Detect which cell encompasses the target text, then output its (x, y) center coordinate. 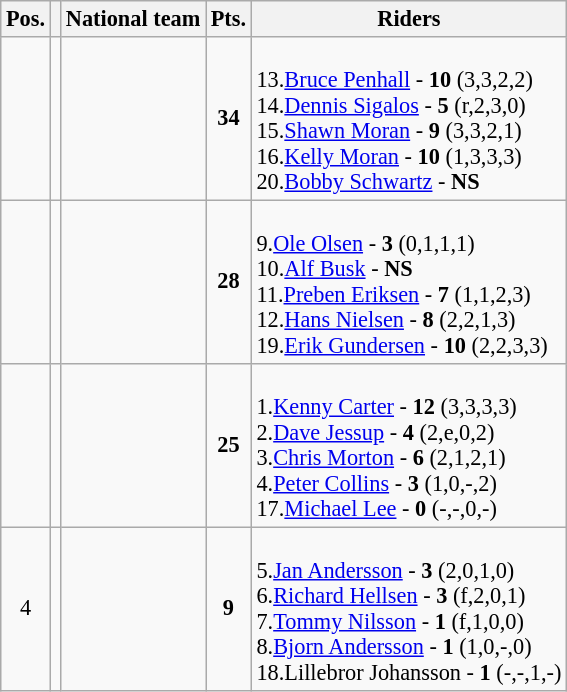
28 (229, 282)
34 (229, 118)
9.Ole Olsen - 3 (0,1,1,1) 10.Alf Busk - NS 11.Preben Eriksen - 7 (1,1,2,3) 12.Hans Nielsen - 8 (2,2,1,3) 19.Erik Gundersen - 10 (2,2,3,3) (408, 282)
4 (26, 608)
13.Bruce Penhall - 10 (3,3,2,2) 14.Dennis Sigalos - 5 (r,2,3,0) 15.Shawn Moran - 9 (3,3,2,1) 16.Kelly Moran - 10 (1,3,3,3) 20.Bobby Schwartz - NS (408, 118)
1.Kenny Carter - 12 (3,3,3,3) 2.Dave Jessup - 4 (2,e,0,2) 3.Chris Morton - 6 (2,1,2,1) 4.Peter Collins - 3 (1,0,-,2) 17.Michael Lee - 0 (-,-,0,-) (408, 444)
Riders (408, 19)
Pos. (26, 19)
9 (229, 608)
Pts. (229, 19)
National team (134, 19)
25 (229, 444)
